Output the (x, y) coordinate of the center of the cell containing the given text.  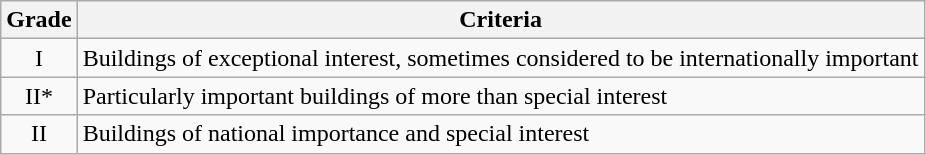
Grade (39, 20)
Buildings of exceptional interest, sometimes considered to be internationally important (500, 58)
Particularly important buildings of more than special interest (500, 96)
II* (39, 96)
I (39, 58)
II (39, 134)
Criteria (500, 20)
Buildings of national importance and special interest (500, 134)
